From the cell containing the given text, extract its center point as [x, y] coordinate. 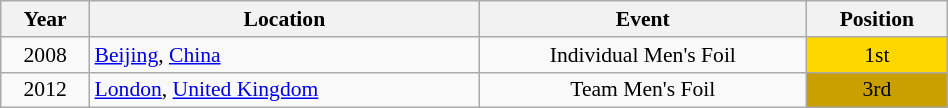
Location [285, 19]
Team Men's Foil [642, 90]
1st [876, 55]
London, United Kingdom [285, 90]
2012 [46, 90]
Event [642, 19]
Individual Men's Foil [642, 55]
Beijing, China [285, 55]
Year [46, 19]
Position [876, 19]
3rd [876, 90]
2008 [46, 55]
